Find where the given text appears and provide that cell's center as [x, y] coordinate. 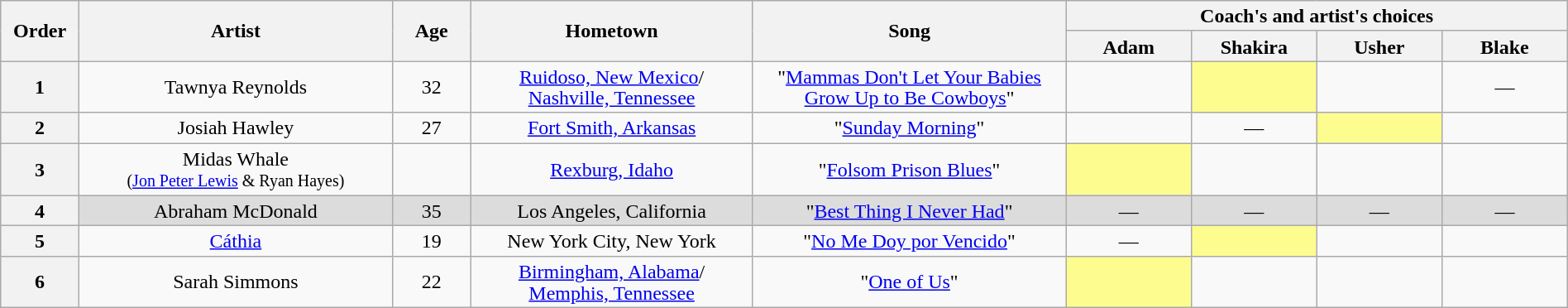
4 [40, 210]
Hometown [612, 31]
Song [910, 31]
27 [432, 128]
Adam [1129, 46]
5 [40, 242]
2 [40, 128]
"One of Us" [910, 282]
1 [40, 87]
Artist [235, 31]
35 [432, 210]
Coach's and artist's choices [1317, 17]
Midas Whale (Jon Peter Lewis & Ryan Hayes) [235, 169]
"Best Thing I Never Had" [910, 210]
Rexburg, Idaho [612, 169]
3 [40, 169]
Age [432, 31]
Birmingham, Alabama/Memphis, Tennessee [612, 282]
Sarah Simmons [235, 282]
Los Angeles, California [612, 210]
Cáthia [235, 242]
Abraham McDonald [235, 210]
Shakira [1255, 46]
New York City, New York [612, 242]
"Sunday Morning" [910, 128]
Usher [1379, 46]
Fort Smith, Arkansas [612, 128]
Blake [1505, 46]
32 [432, 87]
Order [40, 31]
"No Me Doy por Vencido" [910, 242]
22 [432, 282]
Ruidoso, New Mexico/Nashville, Tennessee [612, 87]
Tawnya Reynolds [235, 87]
19 [432, 242]
"Mammas Don't Let Your Babies Grow Up to Be Cowboys" [910, 87]
Josiah Hawley [235, 128]
6 [40, 282]
"Folsom Prison Blues" [910, 169]
